Locate the cell with the specified text and output its (X, Y) center coordinate. 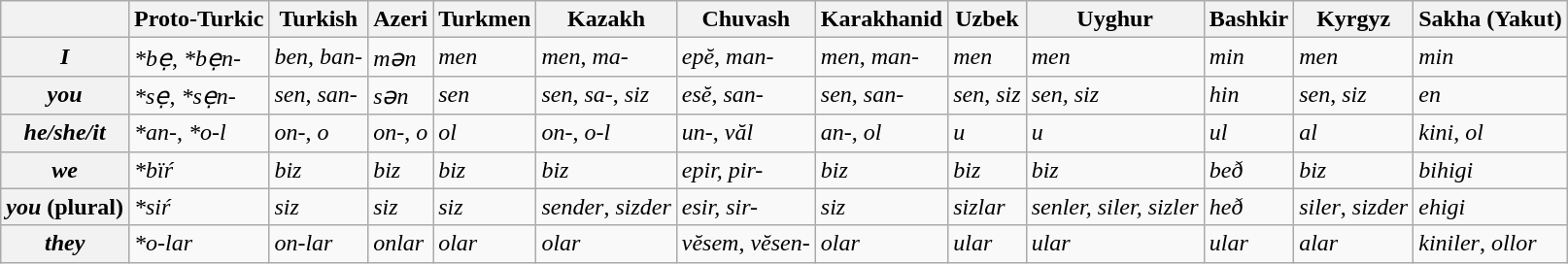
en (1490, 95)
mən (400, 57)
vĕsem, vĕsen- (746, 244)
sen (485, 95)
esir, sir- (746, 207)
esĕ, san- (746, 95)
he/she/it (65, 133)
ben, ban- (319, 57)
epir, pir- (746, 170)
Azeri (400, 19)
an-, ol (881, 133)
on-, o-l (606, 133)
sizlar (987, 207)
ehigi (1490, 207)
sən (400, 95)
you (65, 95)
un-, văl (746, 133)
men, ma- (606, 57)
they (65, 244)
*bẹ, *bẹn- (198, 57)
Chuvash (746, 19)
ul (1248, 133)
al (1354, 133)
sender, sizder (606, 207)
epĕ, man- (746, 57)
kiniler, ollor (1490, 244)
ol (485, 133)
kini, ol (1490, 133)
*an-, *o-l (198, 133)
Uyghur (1115, 19)
heð (1248, 207)
men, man- (881, 57)
Karakhanid (881, 19)
we (65, 170)
Proto-Turkic (198, 19)
Bashkir (1248, 19)
alar (1354, 244)
hin (1248, 95)
on-lar (319, 244)
bihigi (1490, 170)
siler, sizder (1354, 207)
Turkish (319, 19)
*o-lar (198, 244)
Turkmen (485, 19)
I (65, 57)
beð (1248, 170)
senler, siler, sizler (1115, 207)
*sẹ, *sẹn- (198, 95)
*siŕ (198, 207)
sen, sa-, siz (606, 95)
you (plural) (65, 207)
*bïŕ (198, 170)
onlar (400, 244)
Kyrgyz (1354, 19)
Kazakh (606, 19)
Sakha (Yakut) (1490, 19)
Uzbek (987, 19)
